Determine the [X, Y] coordinate at the center of the cell enclosing the given text.  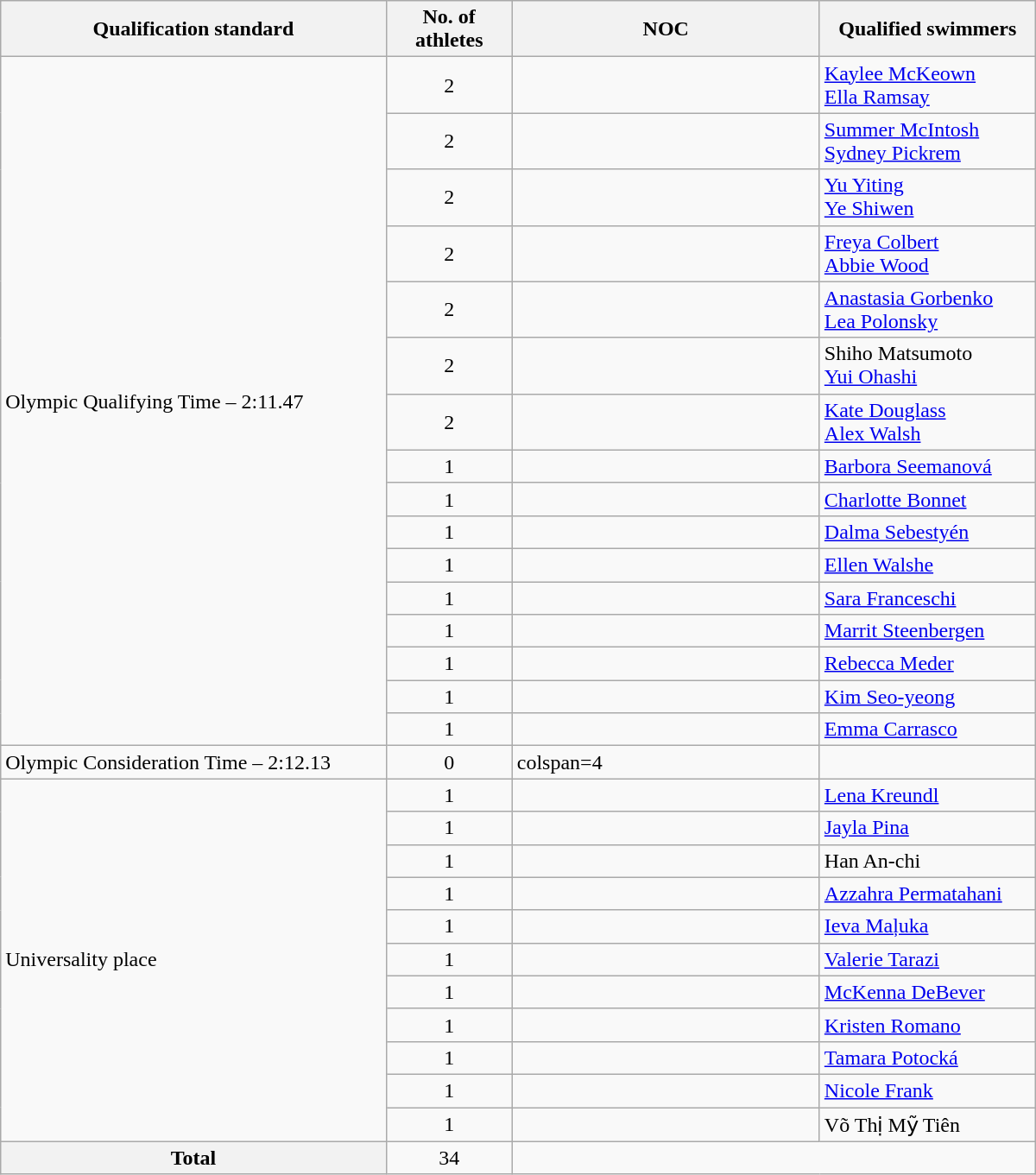
NOC [666, 29]
Lena Kreundl [927, 795]
Freya ColbertAbbie Wood [927, 254]
Han An-chi [927, 861]
Qualification standard [193, 29]
Barbora Seemanová [927, 466]
0 [449, 762]
Marrit Steenbergen [927, 631]
Kate DouglassAlex Walsh [927, 421]
Sara Franceschi [927, 598]
Azzahra Permatahani [927, 894]
colspan=4 [666, 762]
Nicole Frank [927, 1090]
Jayla Pina [927, 828]
No. of athletes [449, 29]
McKenna DeBever [927, 992]
34 [449, 1158]
Valerie Tarazi [927, 959]
Kaylee McKeownElla Ramsay [927, 85]
Qualified swimmers [927, 29]
Kristen Romano [927, 1025]
Ieva Maļuka [927, 926]
Universality place [193, 960]
Yu YitingYe Shiwen [927, 197]
Emma Carrasco [927, 730]
Olympic Qualifying Time – 2:11.47 [193, 401]
Olympic Consideration Time – 2:12.13 [193, 762]
Tamara Potocká [927, 1058]
Charlotte Bonnet [927, 499]
Rebecca Meder [927, 664]
Kim Seo-yeong [927, 697]
Total [193, 1158]
Dalma Sebestyén [927, 532]
Shiho MatsumotoYui Ohashi [927, 366]
Võ Thị Mỹ Tiên [927, 1124]
Ellen Walshe [927, 565]
Summer McIntoshSydney Pickrem [927, 142]
Anastasia GorbenkoLea Polonsky [927, 309]
